Identify which cell holds the provided text, then report its (X, Y) central coordinate. 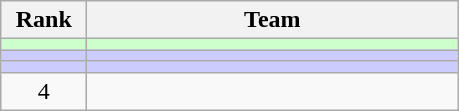
Rank (44, 20)
4 (44, 91)
Team (272, 20)
